Pinpoint the cell where the given text exists, returning its [x, y] midpoint coordinate. 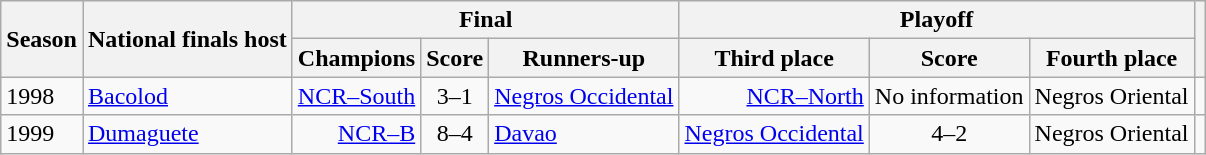
Davao [584, 134]
8–4 [455, 134]
1999 [42, 134]
Fourth place [1112, 58]
Dumaguete [187, 134]
NCR–South [356, 96]
1998 [42, 96]
Bacolod [187, 96]
NCR–B [356, 134]
Final [486, 20]
NCR–North [774, 96]
Runners-up [584, 58]
No information [949, 96]
Season [42, 39]
3–1 [455, 96]
Playoff [936, 20]
National finals host [187, 39]
4–2 [949, 134]
Champions [356, 58]
Third place [774, 58]
